Search for the cell housing the specified text and yield its [X, Y] center coordinate. 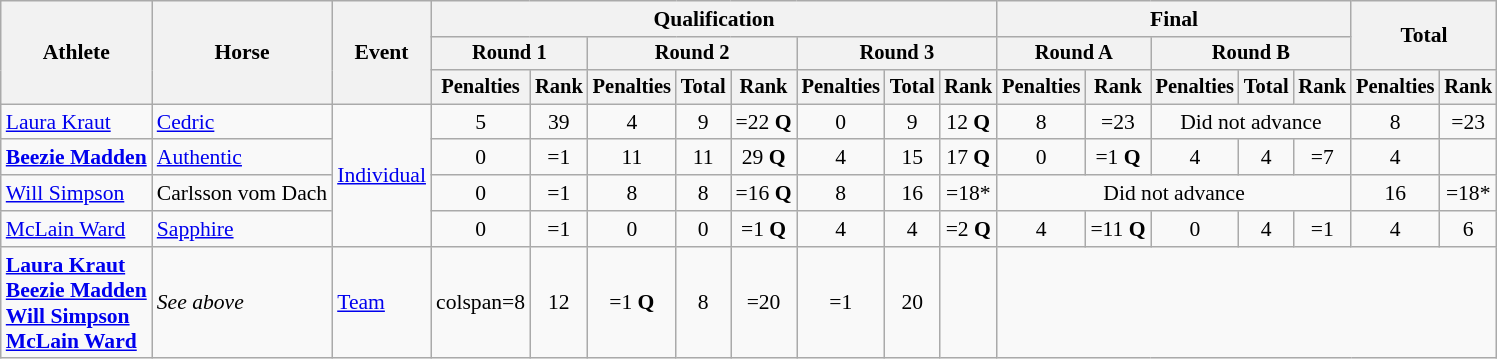
12 Q [968, 122]
29 Q [763, 158]
Final [1174, 19]
Cedric [242, 122]
17 Q [968, 158]
Sapphire [242, 229]
6 [1468, 229]
=16 Q [763, 193]
20 [912, 303]
See above [242, 303]
=2 Q [968, 229]
Laura Kraut [76, 122]
5 [480, 122]
Laura KrautBeezie MaddenWill SimpsonMcLain Ward [76, 303]
Carlsson vom Dach [242, 193]
Event [382, 52]
12 [559, 303]
=7 [1322, 158]
Round 3 [897, 54]
=20 [763, 303]
Horse [242, 52]
Team [382, 303]
Individual [382, 175]
McLain Ward [76, 229]
colspan=8 [480, 303]
Authentic [242, 158]
39 [559, 122]
=22 Q [763, 122]
Qualification [714, 19]
Round B [1251, 54]
15 [912, 158]
Will Simpson [76, 193]
=11 Q [1118, 229]
Athlete [76, 52]
Round 1 [510, 54]
Beezie Madden [76, 158]
Round 2 [692, 54]
Round A [1074, 54]
